Return (X, Y) of the center of cell containing provided text 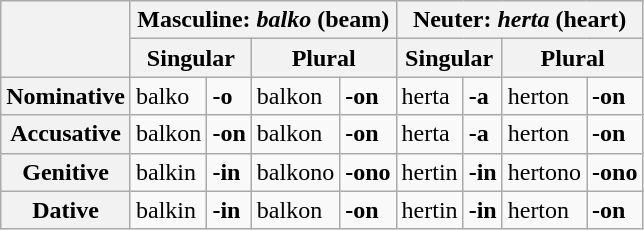
-o (229, 96)
balkono (295, 172)
hertono (544, 172)
Dative (66, 210)
Neuter: herta (heart) (520, 20)
Accusative (66, 134)
Nominative (66, 96)
balko (168, 96)
Genitive (66, 172)
Masculine: balko (beam) (263, 20)
